Find where the given text appears and provide that cell's center as [X, Y] coordinate. 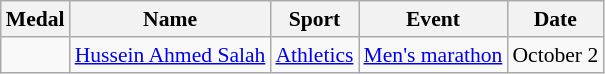
Hussein Ahmed Salah [170, 55]
Athletics [314, 55]
Sport [314, 19]
Name [170, 19]
October 2 [555, 55]
Men's marathon [432, 55]
Medal [36, 19]
Date [555, 19]
Event [432, 19]
